Return the (x, y) coordinate for the center point of the cell that contains the specified text.  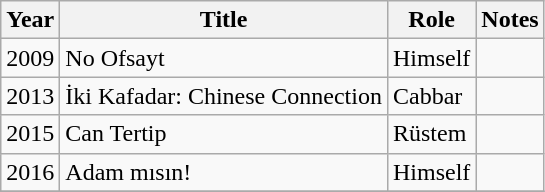
Rüstem (431, 134)
2015 (30, 134)
No Ofsayt (224, 58)
Role (431, 20)
Can Tertip (224, 134)
Adam mısın! (224, 172)
2013 (30, 96)
Notes (510, 20)
2016 (30, 172)
Cabbar (431, 96)
Title (224, 20)
Year (30, 20)
2009 (30, 58)
İki Kafadar: Chinese Connection (224, 96)
